From the cell containing the given text, extract its center point as (x, y) coordinate. 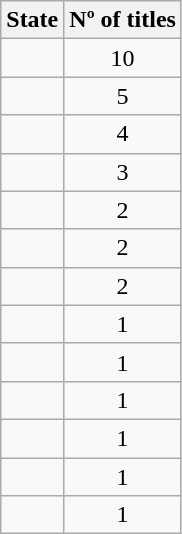
5 (123, 96)
10 (123, 58)
4 (123, 134)
State (32, 20)
3 (123, 172)
Nº of titles (123, 20)
